Output the [X, Y] coordinate of the center of the cell containing the given text.  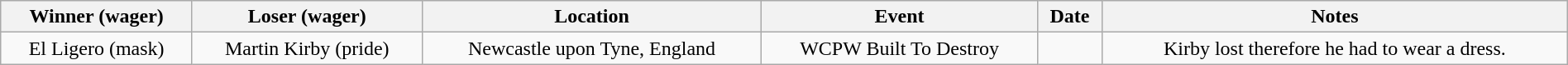
WCPW Built To Destroy [900, 48]
Date [1069, 17]
Notes [1335, 17]
Kirby lost therefore he had to wear a dress. [1335, 48]
El Ligero (mask) [97, 48]
Event [900, 17]
Winner (wager) [97, 17]
Newcastle upon Tyne, England [592, 48]
Martin Kirby (pride) [307, 48]
Location [592, 17]
Loser (wager) [307, 17]
